For the text-containing cell, return its midpoint in [x, y] coordinate format. 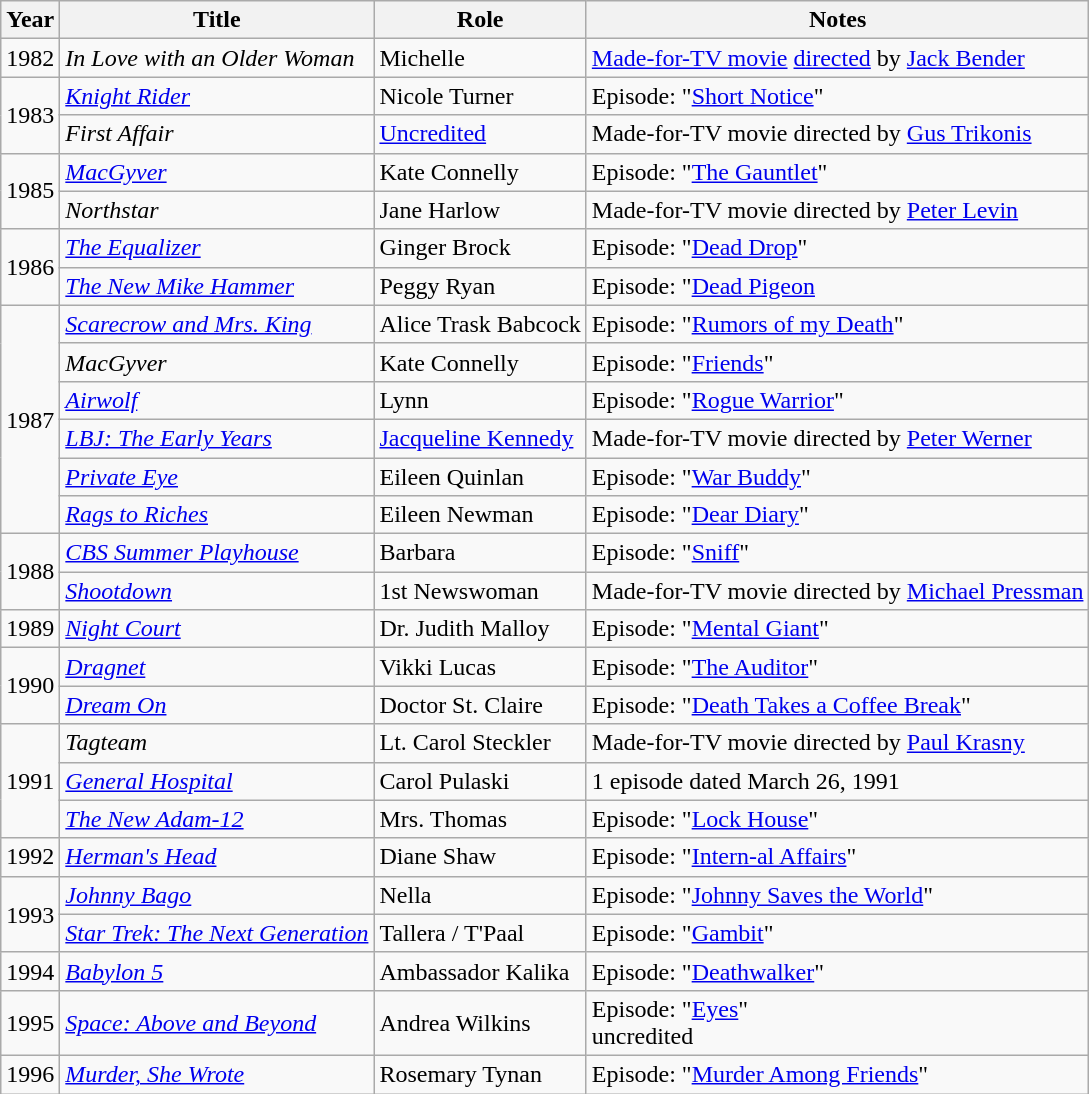
1983 [30, 115]
Private Eye [217, 477]
Made-for-TV movie directed by Peter Levin [838, 210]
Episode: "Rumors of my Death" [838, 324]
Eileen Newman [480, 515]
Episode: "Deathwalker" [838, 971]
1985 [30, 191]
Episode: "Intern-al Affairs" [838, 857]
Night Court [217, 629]
Dragnet [217, 667]
Episode: "The Gauntlet" [838, 172]
Episode: "Dead Drop" [838, 248]
The New Mike Hammer [217, 286]
Dr. Judith Malloy [480, 629]
In Love with an Older Woman [217, 58]
LBJ: The Early Years [217, 438]
Episode: "Mental Giant" [838, 629]
Rags to Riches [217, 515]
Vikki Lucas [480, 667]
1996 [30, 1074]
1 episode dated March 26, 1991 [838, 781]
1986 [30, 267]
Andrea Wilkins [480, 1022]
Eileen Quinlan [480, 477]
Episode: "Short Notice" [838, 96]
Episode: "Dead Pigeon [838, 286]
Mrs. Thomas [480, 819]
Made-for-TV movie directed by Paul Krasny [838, 743]
1982 [30, 58]
Ginger Brock [480, 248]
Episode: "Murder Among Friends" [838, 1074]
1993 [30, 914]
1995 [30, 1022]
Tagteam [217, 743]
Carol Pulaski [480, 781]
Episode: "Friends" [838, 362]
Uncredited [480, 134]
Episode: "Johnny Saves the World" [838, 895]
Ambassador Kalika [480, 971]
Year [30, 20]
Knight Rider [217, 96]
First Affair [217, 134]
Herman's Head [217, 857]
Murder, She Wrote [217, 1074]
Made-for-TV movie directed by Gus Trikonis [838, 134]
1992 [30, 857]
Jacqueline Kennedy [480, 438]
Episode: "Dear Diary" [838, 515]
Nicole Turner [480, 96]
Doctor St. Claire [480, 705]
The Equalizer [217, 248]
Scarecrow and Mrs. King [217, 324]
Episode: "Rogue Warrior" [838, 400]
Nella [480, 895]
Made-for-TV movie directed by Jack Bender [838, 58]
Shootdown [217, 591]
Tallera / T'Paal [480, 933]
Airwolf [217, 400]
Episode: "War Buddy" [838, 477]
CBS Summer Playhouse [217, 553]
Episode: "Sniff" [838, 553]
Lynn [480, 400]
Peggy Ryan [480, 286]
Northstar [217, 210]
Star Trek: The Next Generation [217, 933]
1988 [30, 572]
1990 [30, 686]
1st Newswoman [480, 591]
Rosemary Tynan [480, 1074]
Made-for-TV movie directed by Michael Pressman [838, 591]
The New Adam-12 [217, 819]
Diane Shaw [480, 857]
Babylon 5 [217, 971]
Episode: "Gambit" [838, 933]
Barbara [480, 553]
Role [480, 20]
Johnny Bago [217, 895]
Episode: "The Auditor" [838, 667]
Alice Trask Babcock [480, 324]
Episode: "Eyes" uncredited [838, 1022]
Made-for-TV movie directed by Peter Werner [838, 438]
1989 [30, 629]
Episode: "Lock House" [838, 819]
Episode: "Death Takes a Coffee Break" [838, 705]
1991 [30, 781]
Michelle [480, 58]
1994 [30, 971]
Notes [838, 20]
1987 [30, 419]
Title [217, 20]
General Hospital [217, 781]
Dream On [217, 705]
Jane Harlow [480, 210]
Space: Above and Beyond [217, 1022]
Lt. Carol Steckler [480, 743]
